Locate the cell with the specified text and output its [X, Y] center coordinate. 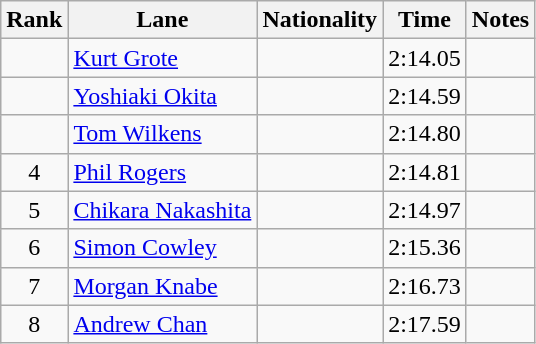
2:14.05 [425, 58]
Simon Cowley [162, 248]
2:16.73 [425, 286]
2:14.80 [425, 134]
2:17.59 [425, 324]
Lane [162, 20]
Nationality [320, 20]
2:14.59 [425, 96]
4 [34, 172]
8 [34, 324]
5 [34, 210]
Andrew Chan [162, 324]
Kurt Grote [162, 58]
Tom Wilkens [162, 134]
Notes [500, 20]
Morgan Knabe [162, 286]
6 [34, 248]
Chikara Nakashita [162, 210]
2:14.81 [425, 172]
Rank [34, 20]
7 [34, 286]
2:14.97 [425, 210]
Time [425, 20]
Phil Rogers [162, 172]
Yoshiaki Okita [162, 96]
2:15.36 [425, 248]
